Detect which cell encompasses the target text, then output its (x, y) center coordinate. 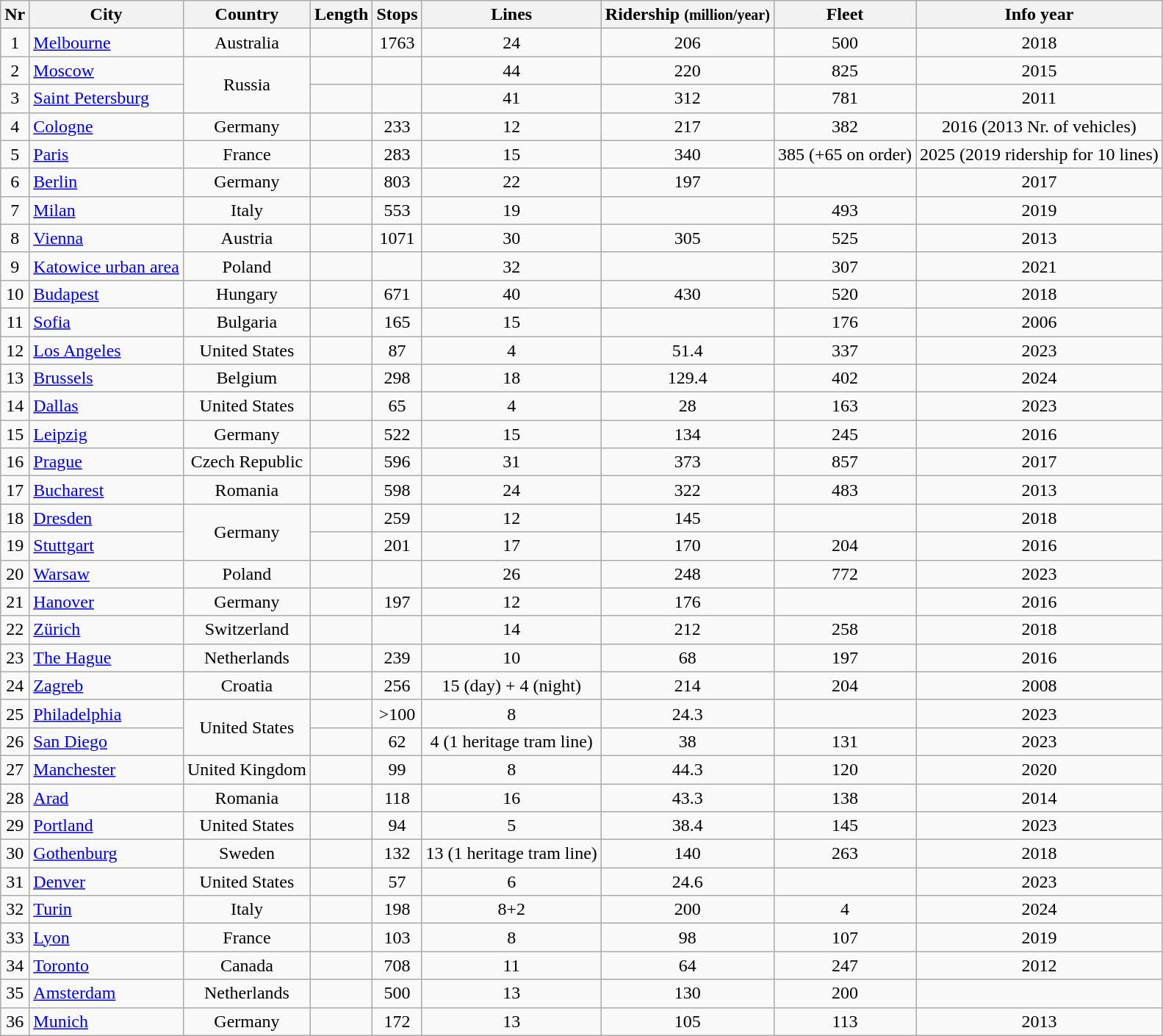
107 (845, 938)
7 (15, 210)
212 (688, 630)
Bulgaria (247, 322)
51.4 (688, 350)
94 (397, 826)
>100 (397, 713)
Denver (107, 882)
Arad (107, 797)
825 (845, 71)
118 (397, 797)
33 (15, 938)
322 (688, 490)
120 (845, 769)
Hungary (247, 294)
Russia (247, 84)
2008 (1040, 686)
258 (845, 630)
245 (845, 434)
Info year (1040, 15)
598 (397, 490)
57 (397, 882)
Czech Republic (247, 462)
2021 (1040, 266)
Prague (107, 462)
Portland (107, 826)
402 (845, 378)
298 (397, 378)
4 (1 heritage tram line) (511, 741)
15 (day) + 4 (night) (511, 686)
256 (397, 686)
2014 (1040, 797)
Philadelphia (107, 713)
Cologne (107, 126)
Nr (15, 15)
239 (397, 658)
Los Angeles (107, 350)
2016 (2013 Nr. of vehicles) (1040, 126)
201 (397, 546)
Fleet (845, 15)
Dallas (107, 406)
198 (397, 910)
64 (688, 965)
Milan (107, 210)
98 (688, 938)
140 (688, 854)
2015 (1040, 71)
41 (511, 98)
138 (845, 797)
483 (845, 490)
27 (15, 769)
Switzerland (247, 630)
25 (15, 713)
Zagreb (107, 686)
781 (845, 98)
Canada (247, 965)
Gothenburg (107, 854)
44 (511, 71)
Turin (107, 910)
2011 (1040, 98)
21 (15, 602)
337 (845, 350)
305 (688, 238)
214 (688, 686)
40 (511, 294)
Toronto (107, 965)
Paris (107, 154)
Hanover (107, 602)
13 (1 heritage tram line) (511, 854)
29 (15, 826)
Warsaw (107, 574)
Dresden (107, 518)
1763 (397, 43)
City (107, 15)
553 (397, 210)
170 (688, 546)
Sofia (107, 322)
134 (688, 434)
8+2 (511, 910)
65 (397, 406)
Manchester (107, 769)
220 (688, 71)
20 (15, 574)
Lines (511, 15)
Amsterdam (107, 993)
217 (688, 126)
62 (397, 741)
233 (397, 126)
Saint Petersburg (107, 98)
596 (397, 462)
522 (397, 434)
35 (15, 993)
Country (247, 15)
34 (15, 965)
87 (397, 350)
113 (845, 1021)
382 (845, 126)
Melbourne (107, 43)
385 (+65 on order) (845, 154)
The Hague (107, 658)
129.4 (688, 378)
105 (688, 1021)
2020 (1040, 769)
2012 (1040, 965)
Stuttgart (107, 546)
520 (845, 294)
Belgium (247, 378)
Austria (247, 238)
3 (15, 98)
163 (845, 406)
2006 (1040, 322)
24.6 (688, 882)
671 (397, 294)
1 (15, 43)
68 (688, 658)
259 (397, 518)
36 (15, 1021)
99 (397, 769)
23 (15, 658)
283 (397, 154)
San Diego (107, 741)
38 (688, 741)
2 (15, 71)
708 (397, 965)
9 (15, 266)
United Kingdom (247, 769)
525 (845, 238)
Vienna (107, 238)
Brussels (107, 378)
130 (688, 993)
132 (397, 854)
430 (688, 294)
Lyon (107, 938)
24.3 (688, 713)
165 (397, 322)
44.3 (688, 769)
Stops (397, 15)
38.4 (688, 826)
857 (845, 462)
43.3 (688, 797)
Munich (107, 1021)
131 (845, 741)
Berlin (107, 182)
103 (397, 938)
803 (397, 182)
Length (341, 15)
263 (845, 854)
248 (688, 574)
2025 (2019 ridership for 10 lines) (1040, 154)
Leipzig (107, 434)
206 (688, 43)
247 (845, 965)
Bucharest (107, 490)
Budapest (107, 294)
Sweden (247, 854)
312 (688, 98)
Zürich (107, 630)
307 (845, 266)
493 (845, 210)
340 (688, 154)
1071 (397, 238)
172 (397, 1021)
Australia (247, 43)
Moscow (107, 71)
772 (845, 574)
Croatia (247, 686)
Katowice urban area (107, 266)
373 (688, 462)
Ridership (million/year) (688, 15)
